Identify which cell holds the provided text, then report its (X, Y) central coordinate. 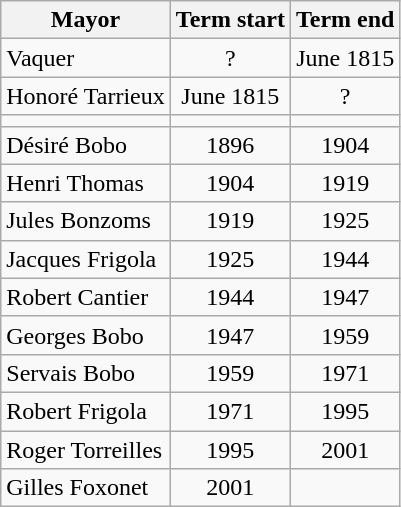
Robert Cantier (86, 297)
Henri Thomas (86, 183)
1896 (230, 145)
Term start (230, 20)
Honoré Tarrieux (86, 96)
Roger Torreilles (86, 449)
Vaquer (86, 58)
Robert Frigola (86, 411)
Mayor (86, 20)
Gilles Foxonet (86, 488)
Jacques Frigola (86, 259)
Term end (345, 20)
Désiré Bobo (86, 145)
Servais Bobo (86, 373)
Jules Bonzoms (86, 221)
Georges Bobo (86, 335)
